For the text-containing cell, return its midpoint in [X, Y] coordinate format. 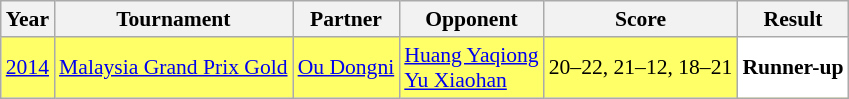
Year [28, 19]
2014 [28, 68]
Result [792, 19]
Runner-up [792, 68]
Score [641, 19]
Malaysia Grand Prix Gold [174, 68]
Huang Yaqiong Yu Xiaohan [471, 68]
Ou Dongni [346, 68]
Opponent [471, 19]
Tournament [174, 19]
20–22, 21–12, 18–21 [641, 68]
Partner [346, 19]
